Provide the [X, Y] coordinate of the cell's center where the given text is located.  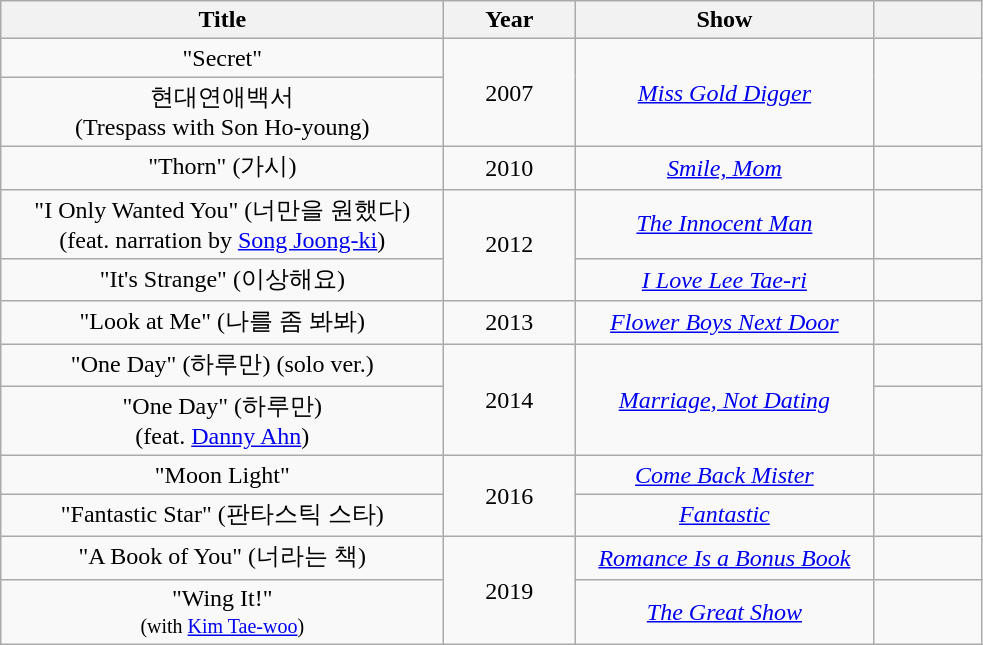
"Look at Me" (나를 좀 봐봐) [222, 322]
2016 [510, 496]
2014 [510, 400]
I Love Lee Tae-ri [724, 280]
2007 [510, 93]
"Secret" [222, 58]
Miss Gold Digger [724, 93]
The Innocent Man [724, 224]
"One Day" (하루만) (solo ver.) [222, 366]
Year [510, 20]
"Thorn" (가시) [222, 168]
Title [222, 20]
Romance Is a Bonus Book [724, 558]
The Great Show [724, 612]
2010 [510, 168]
현대연애백서(Trespass with Son Ho-young) [222, 112]
Fantastic [724, 516]
"One Day" (하루만)(feat. Danny Ahn) [222, 421]
2019 [510, 590]
Come Back Mister [724, 475]
2012 [510, 245]
Marriage, Not Dating [724, 400]
2013 [510, 322]
Show [724, 20]
"A Book of You" (너라는 책) [222, 558]
Smile, Mom [724, 168]
"I Only Wanted You" (너만을 원했다)(feat. narration by Song Joong-ki) [222, 224]
"Fantastic Star" (판타스틱 스타) [222, 516]
"It's Strange" (이상해요) [222, 280]
"Wing It!" (with Kim Tae-woo) [222, 612]
"Moon Light" [222, 475]
Flower Boys Next Door [724, 322]
